Capture the cell that displays the provided text and extract its [X, Y] central coordinate. 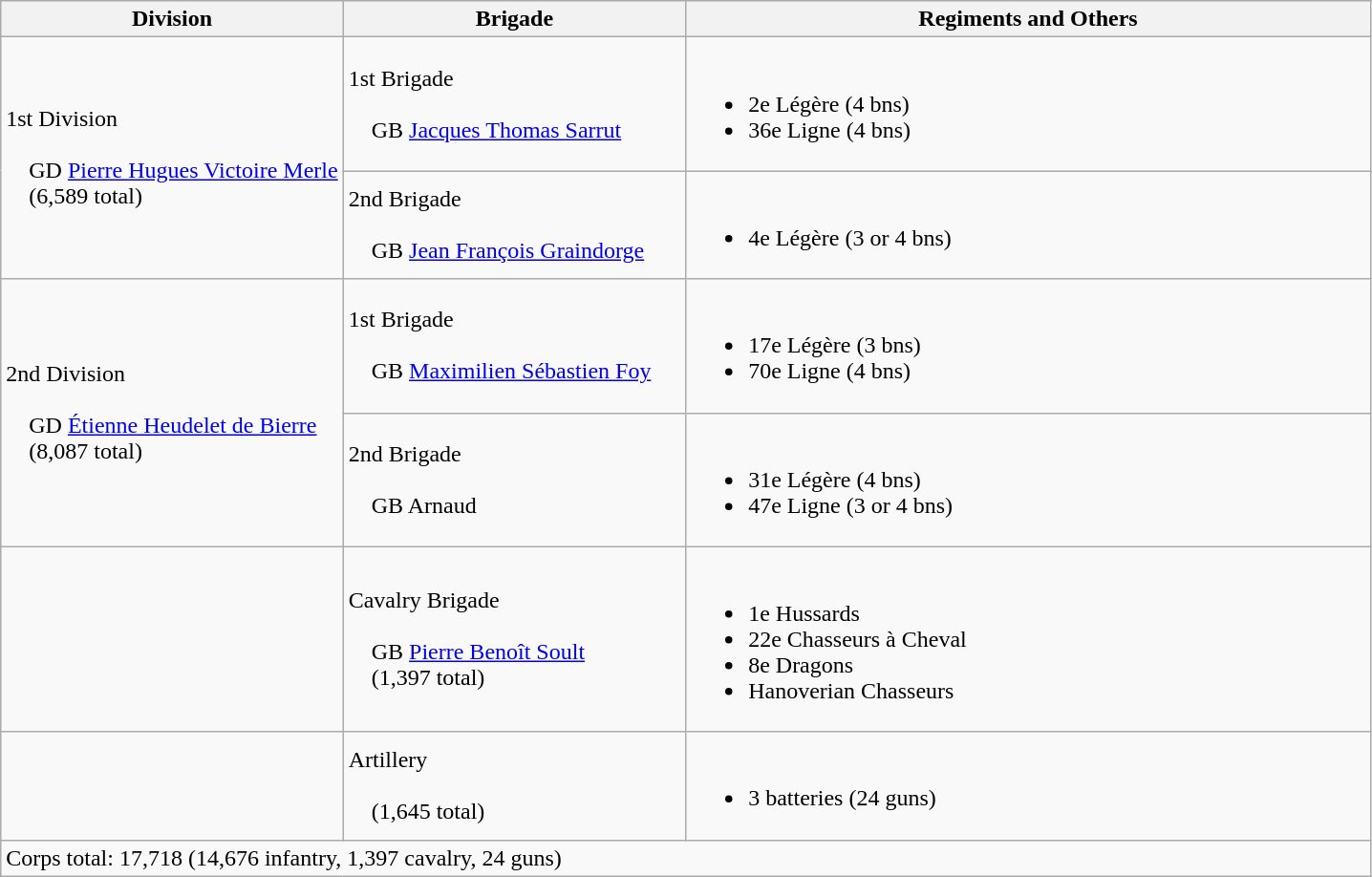
Corps total: 17,718 (14,676 infantry, 1,397 cavalry, 24 guns) [686, 858]
1st Division GD Pierre Hugues Victoire Merle (6,589 total) [172, 159]
2nd Brigade GB Arnaud [514, 480]
4e Légère (3 or 4 bns) [1028, 225]
1st Brigade GB Maximilien Sébastien Foy [514, 346]
2nd Brigade GB Jean François Graindorge [514, 225]
17e Légère (3 bns)70e Ligne (4 bns) [1028, 346]
Regiments and Others [1028, 19]
2e Légère (4 bns)36e Ligne (4 bns) [1028, 104]
3 batteries (24 guns) [1028, 785]
1st Brigade GB Jacques Thomas Sarrut [514, 104]
Brigade [514, 19]
31e Légère (4 bns)47e Ligne (3 or 4 bns) [1028, 480]
1e Hussards22e Chasseurs à Cheval8e DragonsHanoverian Chasseurs [1028, 639]
Division [172, 19]
Artillery (1,645 total) [514, 785]
Cavalry Brigade GB Pierre Benoît Soult (1,397 total) [514, 639]
2nd Division GD Étienne Heudelet de Bierre (8,087 total) [172, 413]
